Scan for the cell matching the given text and deliver its (x, y) coordinate at center. 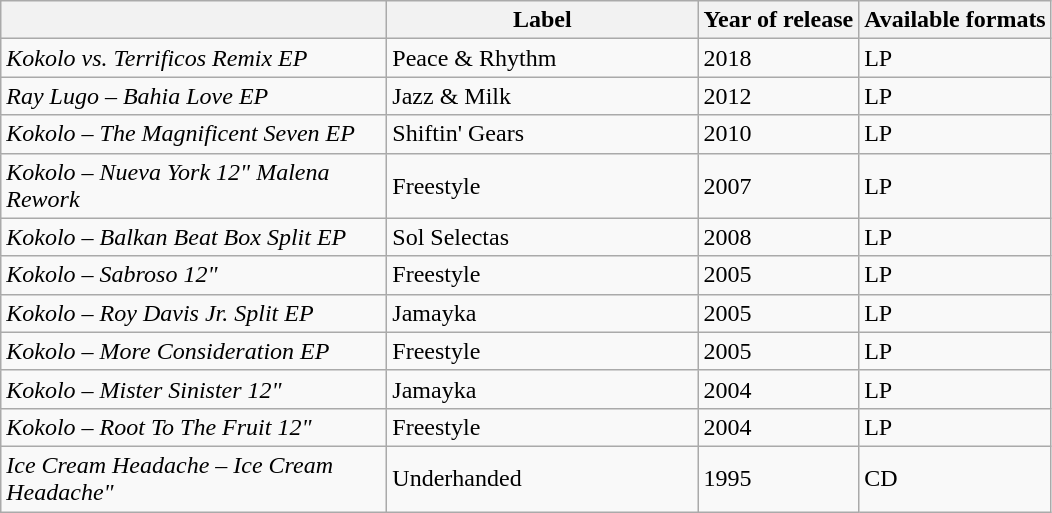
Jazz & Milk (542, 96)
Peace & Rhythm (542, 58)
Sol Selectas (542, 237)
2018 (778, 58)
2007 (778, 186)
2010 (778, 134)
Kokolo – The Magnificent Seven EP (194, 134)
2008 (778, 237)
1995 (778, 478)
Kokolo – Nueva York 12" Malena Rework (194, 186)
Ice Cream Headache – Ice Cream Headache" (194, 478)
Kokolo – Mister Sinister 12" (194, 389)
Kokolo – Roy Davis Jr. Split EP (194, 313)
Ray Lugo – Bahia Love EP (194, 96)
Year of release (778, 20)
Kokolo – Balkan Beat Box Split EP (194, 237)
Kokolo – Root To The Fruit 12" (194, 427)
Kokolo vs. Terrificos Remix EP (194, 58)
Underhanded (542, 478)
Shiftin' Gears (542, 134)
Label (542, 20)
Kokolo – Sabroso 12" (194, 275)
2012 (778, 96)
Kokolo – More Consideration EP (194, 351)
Available formats (956, 20)
CD (956, 478)
